Return the [X, Y] coordinate for the center point of the cell that contains the specified text.  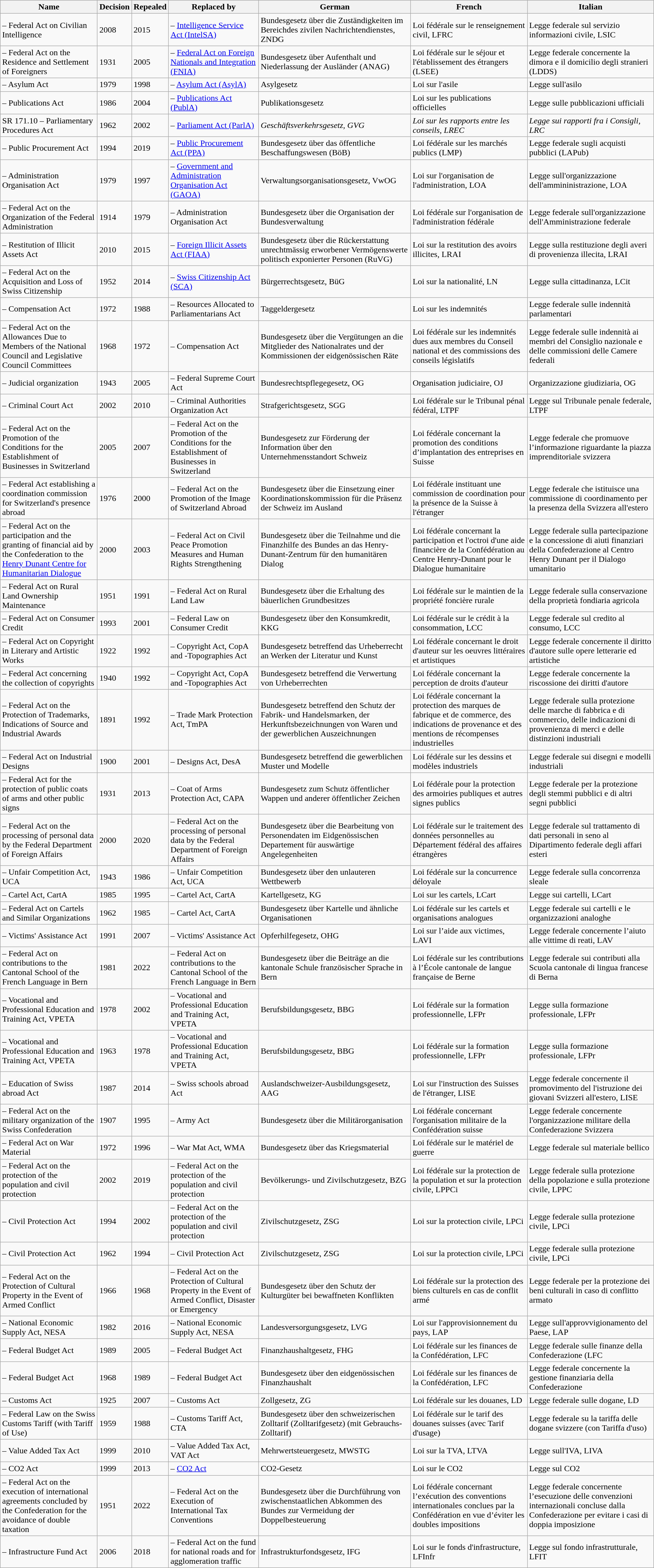
Bundesgesetz über Aufenthalt und Niederlassung der Ausländer (ANAG) [335, 62]
Legge federale per la protezione dei beni culturali in caso di conflitto armato [590, 1290]
Bundesgesetz über das Kriegsmaterial [335, 1147]
2018 [150, 1552]
1963 [115, 1051]
Bundesgesetz über die Erhaltung des bäuerlichen Grundbesitzes [335, 596]
Publikationsgesetz [335, 103]
Legge sull'approvvigionamento del Paese, LAP [590, 1327]
– Swiss schools abroad Act [213, 1088]
1907 [115, 1120]
Opferhilfegesetz, OHG [335, 936]
Bundesgesetz über die Bearbeitung von Personendaten im Eidgenössischen Departement für auswärtige Angelegenheiten [335, 840]
– Education of Swiss abroad Act [49, 1088]
Legge federale su la tariffa delle dogane svizzere (con Tariffa d'uso) [590, 1423]
– Federal Act on Foreign Nationals and Integration (FNIA) [213, 62]
– Federal Act on Civilian Intelligence [49, 30]
– Federal Supreme Court Act [213, 383]
– Value Added Tax Act, VAT Act [213, 1451]
Loi sur la restitution des avoirs illicites, LRAI [469, 249]
Loi fédérale pour la protection des armoiries publiques et autres signes publics [469, 794]
Verwaltungsorganisationsgesetz, VwOG [335, 180]
– Intelligence Service Act (IntelSA) [213, 30]
Bundesgesetz über den schweizerischen Zolltarif (Zolltarifgesetz) (mit Gebrauchs-Zolltarif) [335, 1423]
Loi fédérale sur le matériel de guerre [469, 1147]
– Federal Act on the Organization of the Federal Administration [49, 217]
Name [49, 7]
Loi sur la TVA, LTVA [469, 1451]
Decision [115, 7]
Finanzhaushaltgesetz, FHG [335, 1350]
– Federal Act on Rural Land Law [213, 596]
Legge federale concernente l'organizzazione militare della Confederazione Svizzera [590, 1120]
Legge federale sulla protezione della popolazione e sulla protezione civile, LPPC [590, 1180]
Loi fédérale sur le maintien de la propriété foncière rurale [469, 596]
Organisation judiciaire, OJ [469, 383]
Legge federale concernente la riscossione dei diritti d'autore [590, 678]
Bundesgesetz über die Zuständigkeiten im Bereichdes zivilen Nachrichtendienstes, ZNDG [335, 30]
1997 [150, 180]
Loi sur la nationalité, LN [469, 281]
Legge federale sui cartelli e le organizzazioni analoghe [590, 912]
Legge federale concernente il diritto d'autore sulle opere letterarie ed artistiche [590, 651]
1925 [115, 1400]
2020 [150, 840]
– Designs Act, DesA [213, 761]
1982 [115, 1327]
Bundesgesetz über die Rückerstattung unrechtmässig erworbener Vermögenswerte politisch exponierter Personen (RuVG) [335, 249]
Loi sur les rapports entre les conseils, LREC [469, 125]
1996 [150, 1147]
Loi fédérale sur le séjour et l'établissement des étrangers (LSEE) [469, 62]
Legge federale sui contributi alla Scuola cantonale di lingua francese di Berna [590, 968]
– Federal Act on the Allowances Due to Members of the National Council and Legislative Council Committees [49, 346]
Legge federale sulla partecipazione e la concessione di aiuti finanziari della Confederazione al Centro Henry Dunant per il Dialogo umanitario [590, 550]
– Government and Administration Organisation Act (GAOA) [213, 180]
Bundesgesetz über die Organisation der Bundesverwaltung [335, 217]
Replaced by [213, 7]
1940 [115, 678]
1922 [115, 651]
– Coat of Arms Protection Act, CAPA [213, 794]
– Federal Act on Consumer Credit [49, 623]
– Federal Act on the Residence and Settlement of Foreigners [49, 62]
– Asylum Act [49, 85]
Infrastrukturfondsgesetz, IFG [335, 1552]
Legge federale concernente l’esecuzione delle convenzioni internazionali concluse dalla Confederazione per evitare i casi di doppia imposizione [590, 1505]
Loi fédérale sur le crédit à la consommation, LCC [469, 623]
– Federal Act on the Execution of International Tax Conventions [213, 1505]
Loi sur les indemnités [469, 309]
Landesversorgungsgesetz, LVG [335, 1327]
Kartellgesetz, KG [335, 895]
Legge sulle pubblicazioni ufficiali [590, 103]
Legge sul Tribunale penale federale, LTPF [590, 406]
Mehrwertsteuergesetz, MWSTG [335, 1451]
Bundesgesetz über die Militärorganisation [335, 1120]
– Federal Law on the Swiss Customs Tariff (with Tariff of Use) [49, 1423]
Bundesgesetz über die Einsetzung einer Koordinationskommission für die Präsenz der Schweiz im Ausland [335, 499]
1966 [115, 1290]
Legge federale sui disegni e modelli industriali [590, 761]
Loi fédérale sur la concurrence déloyale [469, 877]
Bundesgesetz zur Förderung der Information über den Unternehmensstandort Schweiz [335, 448]
– Public Procurement Act (PPA) [213, 148]
– Federal Act concerning the collection of copyrights [49, 678]
– Resources Allocated to Parliamentarians Act [213, 309]
– Federal Act on Copyright in Literary and Artistic Works [49, 651]
2016 [150, 1327]
1914 [115, 217]
1976 [115, 499]
Loi sur les publications officielles [469, 103]
– Asylum Act (AsylA) [213, 85]
– Federal Act on the Acquisition and Loss of Swiss Citizenship [49, 281]
Legge federale per la protezione degli stemmi pubblici e di altri segni pubblici [590, 794]
– Criminal Authorities Organization Act [213, 406]
Legge federale concernente la gestione finanziaria della Confederazione [590, 1377]
Legge federale sul trattamento di dati personali in seno al Dipartimento federale degli affari esteri [590, 840]
Asylgesetz [335, 85]
Loi fédérale concernant l’exécution des conventions internationales conclues par la Confédération en vue d’éviter les doubles impositions [469, 1505]
– War Mat Act, WMA [213, 1147]
Legge sulla restituzione degli averi di provenienza illecita, LRAI [590, 249]
Legge federale sulle finanze della Confederazione (LFC [590, 1350]
Legge federale sulla conservazione della proprietà fondiaria agricola [590, 596]
Legge federale sulle dogane, LD [590, 1400]
– Army Act [213, 1120]
Loi fédérale concernant la perception de droits d'auteur [469, 678]
– Customs Tariff Act, CTA [213, 1423]
Legge federale che promuove l’informazione riguardante la piazza imprenditoriale svizzera [590, 448]
Loi fédérale concernant la participation et l'octroi d'une aide financière de la Confédération au Centre Henry-Dunant pour le Dialogue humanitaire [469, 550]
1900 [115, 761]
– Judicial organization [49, 383]
Bundesgesetz betreffend das Urheberrecht an Werken der Literatur und Kunst [335, 651]
Legge sui rapporti fra i Consigli, LRC [590, 125]
2004 [150, 103]
Loi fédérale sur les cartels et organisations analogues [469, 912]
Loi fédérale sur l'organisation de l'administration fédérale [469, 217]
Loi sur l'organisation de l'administration, LOA [469, 180]
Legge sull'asilo [590, 85]
– Swiss Citizenship Act (SCA) [213, 281]
Italian [590, 7]
Loi fédérale sur les contributions à l’École cantonale de langue française de Berne [469, 968]
Loi fédérale sur la protection de la population et sur la protection civile, LPPCi [469, 1180]
Bundesgesetz über die Durchführung von zwischenstaatlichen Abkommen des Bundes zur Vermeidung der Doppelbesteuerung [335, 1505]
Strafgerichtsgesetz, SGG [335, 406]
Bundesgesetz über die Vergütungen an die Mitglieder des Nationalrates und der Kommissionen der eidgenössischen Räte [335, 346]
Bundesgesetz über den Schutz der Kulturgüter bei bewaffneten Konflikten [335, 1290]
Bundesgesetz über Kartelle und ähnliche Organisationen [335, 912]
– Publications Act (PublA) [213, 103]
2008 [115, 30]
Loi sur l’aide aux victimes, LAVI [469, 936]
– Federal Act on Civil Peace Promotion Measures and Human Rights Strengthening [213, 550]
Bundesgesetz über das öffentliche Beschaffungswesen (BöB) [335, 148]
Bundesgesetz über die Teilnahme und die Finanzhilfe des Bundes an das Henry-Dunant-Zentrum für den humanitären Dialog [335, 550]
Auslandschweizer-Ausbildungsgesetz, AAG [335, 1088]
– Criminal Court Act [49, 406]
– Federal Act on the Protection of Trademarks, Indications of Source and Industrial Awards [49, 719]
Bevölkerungs- und Zivilschutzgesetz, BZG [335, 1180]
– Federal Act on the military organization of the Swiss Confederation [49, 1120]
Loi fédérale instituant une commission de coordination pour la présence de la Suisse à l'étranger [469, 499]
Legge federale sulla protezione delle marche di fabbrica e di commercio, delle indicazioni di provenienza di merci e delle distinzioni industriali [590, 719]
SR 171.10 – Parliamentary Procedures Act [49, 125]
1993 [115, 623]
Loi sur le CO2 [469, 1469]
Legge federale sulla concorrenza sleale [590, 877]
– Federal Act establishing a coordination commission for Switzerland's presence abroad [49, 499]
Zollgesetz, ZG [335, 1400]
Legge federale sull'organizzazione dell'Amministrazione federale [590, 217]
– Federal Act on War Material [49, 1147]
Loi sur l'asile [469, 85]
– Federal Act on Rural Land Ownership Maintenance [49, 596]
2006 [115, 1552]
Legge sul fondo infrastrutturale, LFIT [590, 1552]
Loi fédérale sur le tarif des douanes suisses (avec Tarif d'usage) [469, 1423]
Legge sull'organizzazione dell'ammininistrazione, LOA [590, 180]
Legge federale sulle indennità ai membri del Consiglio nazionale e delle commissioni delle Camere federali [590, 346]
Legge federale concernente l’aiuto alle vittime di reati, LAV [590, 936]
– Federal Act on Cartels and Similar Organizations [49, 912]
2003 [150, 550]
1959 [115, 1423]
Bundesgesetz betreffend die Verwertung von Urheberrechten [335, 678]
Bundesgesetz über den Konsumkredit, KKG [335, 623]
Bundesgesetz über den unlauteren Wettbewerb [335, 877]
1998 [150, 85]
– Publications Act [49, 103]
– Federal Act on the Protection of Cultural Property in the Event of Armed Conflict, Disaster or Emergency [213, 1290]
Legge federale sul servizio informazioni civile, LSIC [590, 30]
– Federal Act on the execution of international agreements concluded by the Confederation for the avoidance of double taxation [49, 1505]
– Foreign Illicit Assets Act (FIAA) [213, 249]
Bundesgesetz betreffend den Schutz der Fabrik- und Handelsmarken, der Herkunftsbezeichnungen von Waren und der gewerblichen Auszeichnungen [335, 719]
Legge federale concernente il promovimento del l'istruzione dei giovani Svizzeri all'estero, LISE [590, 1088]
– Federal Act on the fund for national roads and for agglomeration traffic [213, 1552]
Loi fédérale sur le Tribunal pénal fédéral, LTPF [469, 406]
1952 [115, 281]
Legge sulla cittadinanza, LCit [590, 281]
French [469, 7]
Loi fédérale concernant la promotion des conditions d’implantation des entreprises en Suisse [469, 448]
Loi sur les cartels, LCart [469, 895]
Legge federale che istituisce una commissione di coordinamento per la presenza della Svizzera all'estero [590, 499]
1891 [115, 719]
– Federal Act for the protection of public coats of arms and other public signs [49, 794]
– Federal Act on the Protection of Cultural Property in the Event of Armed Conflict [49, 1290]
Loi sur l'instruction des Suisses de l'étranger, LISE [469, 1088]
Legge federale sul materiale bellico [590, 1147]
Legge federale sulle indennità parlamentari [590, 309]
– Federal Law on Consumer Credit [213, 623]
Loi fédérale concernant le droit d'auteur sur les oeuvres littéraires et artistiques [469, 651]
1987 [115, 1088]
Geschäftsverkehrsgesetz, GVG [335, 125]
1981 [115, 968]
Loi fédérale sur le traitement des données personnelles au Département fédéral des affaires étrangères [469, 840]
Bundesgesetz über den eidgenössischen Finanzhaushalt [335, 1377]
Bundesgesetz betreffend die gewerblichen Muster und Modelle [335, 761]
Loi fédérale concernant l'organisation militaire de la Confédération suisse [469, 1120]
Bundesgesetz über die Beiträge an die kantonale Schule französischer Sprache in Bern [335, 968]
Loi fédérale sur les indemnités dues aux membres du Conseil national et des commissions des conseils législatifs [469, 346]
– Federal Act on Industrial Designs [49, 761]
Loi fédérale sur les douanes, LD [469, 1400]
– Federal Act on the participation and the granting of financial aid by the Confederation to the Henry Dunant Centre for Humanitarian Dialogue [49, 550]
Organizzazione giudiziaria, OG [590, 383]
Legge federale sul credito al consumo, LCC [590, 623]
Legge federale sugli acquisti pubblici (LAPub) [590, 148]
Bundesgesetz zum Schutz öffentlicher Wappen und anderer öffentlicher Zeichen [335, 794]
Bürgerrechtsgesetz, BüG [335, 281]
– Trade Mark Protection Act, TmPA [213, 719]
Loi fédérale sur la protection des biens culturels en cas de conflit armé [469, 1290]
– Parliament Act (ParlA) [213, 125]
Loi sur l'approvisionnement du pays, LAP [469, 1327]
– Infrastructure Fund Act [49, 1552]
Legge sull'IVA, LIVA [590, 1451]
– Public Procurement Act [49, 148]
Legge sui cartelli, LCart [590, 895]
Legge sul CO2 [590, 1469]
Loi fédérale sur le renseignement civil, LFRC [469, 30]
Taggeldergesetz [335, 309]
– Federal Act on the Promotion of the Image of Switzerland Abroad [213, 499]
Legge federale concernente la dimora e il domicilio degli stranieri (LDDS) [590, 62]
Loi sur le fonds d'infrastructure, LFInfr [469, 1552]
CO2-Gesetz [335, 1469]
Loi fédérale sur les marchés publics (LMP) [469, 148]
– Restitution of Illicit Assets Act [49, 249]
German [335, 7]
Loi fédérale sur les dessins et modèles industriels [469, 761]
Repealed [150, 7]
– Value Added Tax Act [49, 1451]
Bundesrechtspflegegesetz, OG [335, 383]
